From the cell containing the given text, extract its center point as [x, y] coordinate. 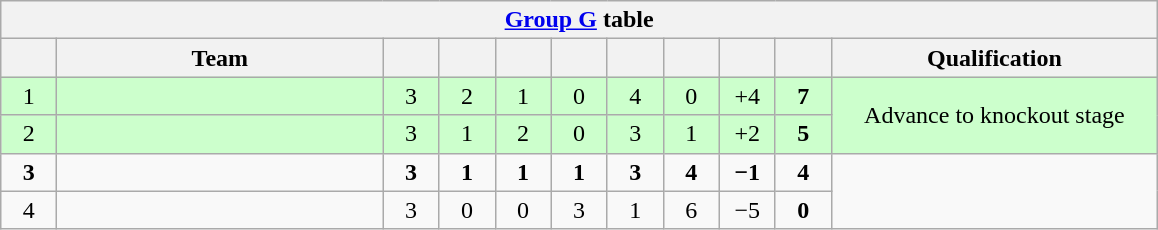
+2 [747, 134]
Team [220, 58]
Advance to knockout stage [994, 115]
−1 [747, 172]
5 [803, 134]
+4 [747, 96]
−5 [747, 210]
7 [803, 96]
6 [691, 210]
Group G table [580, 20]
Qualification [994, 58]
